Return [x, y] of the center of cell containing provided text 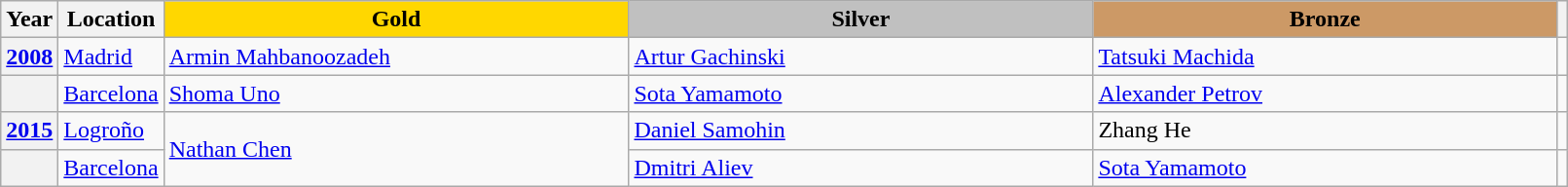
Alexander Petrov [1326, 93]
Daniel Samohin [860, 131]
Armin Mahbanoozadeh [396, 56]
Madrid [111, 56]
Nathan Chen [396, 149]
Gold [396, 19]
Year [29, 19]
Location [111, 19]
Zhang He [1326, 131]
Artur Gachinski [860, 56]
Bronze [1326, 19]
2015 [29, 131]
Tatsuki Machida [1326, 56]
Dmitri Aliev [860, 168]
Logroño [111, 131]
Silver [860, 19]
Shoma Uno [396, 93]
2008 [29, 56]
